Identify which cell holds the provided text, then report its (X, Y) central coordinate. 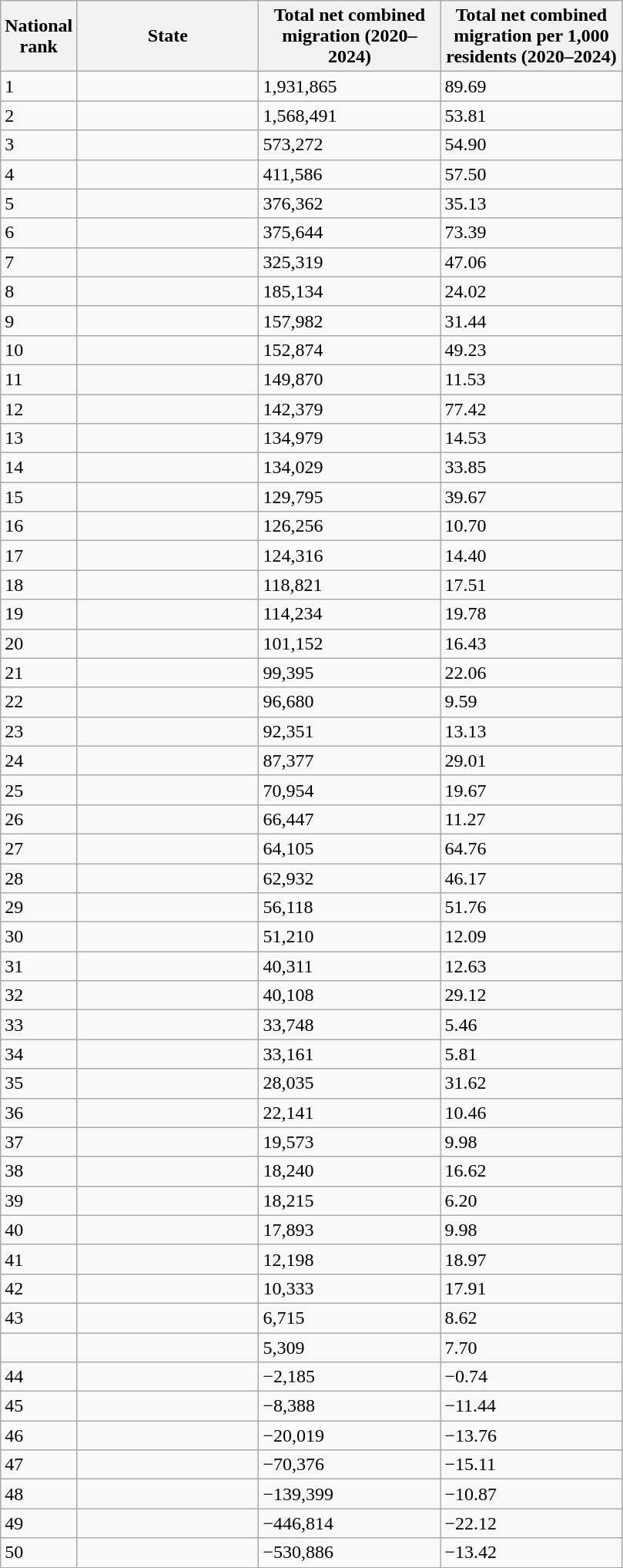
56,118 (350, 908)
−446,814 (350, 1523)
25 (39, 790)
51.76 (531, 908)
1 (39, 86)
40,108 (350, 996)
73.39 (531, 233)
19 (39, 614)
18,240 (350, 1171)
92,351 (350, 731)
−10.87 (531, 1494)
6.20 (531, 1200)
99,395 (350, 673)
5.46 (531, 1025)
20 (39, 643)
16 (39, 526)
185,134 (350, 291)
35.13 (531, 203)
33.85 (531, 468)
44 (39, 1377)
−8,388 (350, 1406)
40,311 (350, 966)
49 (39, 1523)
3 (39, 145)
39.67 (531, 497)
77.42 (531, 409)
14.53 (531, 438)
15 (39, 497)
134,979 (350, 438)
54.90 (531, 145)
96,680 (350, 702)
10 (39, 350)
23 (39, 731)
33,748 (350, 1025)
411,586 (350, 174)
22,141 (350, 1113)
33,161 (350, 1054)
40 (39, 1230)
17,893 (350, 1230)
31.62 (531, 1083)
142,379 (350, 409)
19,573 (350, 1142)
64.76 (531, 848)
21 (39, 673)
124,316 (350, 556)
12,198 (350, 1259)
7 (39, 262)
17 (39, 556)
−15.11 (531, 1465)
62,932 (350, 878)
376,362 (350, 203)
101,152 (350, 643)
12 (39, 409)
−2,185 (350, 1377)
11.27 (531, 819)
28,035 (350, 1083)
149,870 (350, 379)
1,568,491 (350, 116)
−22.12 (531, 1523)
30 (39, 937)
42 (39, 1288)
36 (39, 1113)
6,715 (350, 1318)
Total net combined migration per 1,000 residents (2020–2024) (531, 36)
29 (39, 908)
375,644 (350, 233)
66,447 (350, 819)
114,234 (350, 614)
17.51 (531, 585)
28 (39, 878)
39 (39, 1200)
157,982 (350, 321)
Total net combined migration (2020–2024) (350, 36)
−11.44 (531, 1406)
45 (39, 1406)
152,874 (350, 350)
32 (39, 996)
89.69 (531, 86)
1,931,865 (350, 86)
4 (39, 174)
−139,399 (350, 1494)
47.06 (531, 262)
46 (39, 1435)
18,215 (350, 1200)
27 (39, 848)
9 (39, 321)
8 (39, 291)
State (168, 36)
33 (39, 1025)
19.67 (531, 790)
10.70 (531, 526)
14 (39, 468)
573,272 (350, 145)
National rank (39, 36)
13.13 (531, 731)
9.59 (531, 702)
70,954 (350, 790)
22 (39, 702)
22.06 (531, 673)
31.44 (531, 321)
49.23 (531, 350)
−0.74 (531, 1377)
35 (39, 1083)
11.53 (531, 379)
87,377 (350, 760)
12.63 (531, 966)
46.17 (531, 878)
26 (39, 819)
118,821 (350, 585)
126,256 (350, 526)
5.81 (531, 1054)
24.02 (531, 291)
−13.42 (531, 1553)
−20,019 (350, 1435)
43 (39, 1318)
31 (39, 966)
19.78 (531, 614)
24 (39, 760)
14.40 (531, 556)
8.62 (531, 1318)
5,309 (350, 1348)
18 (39, 585)
50 (39, 1553)
325,319 (350, 262)
16.43 (531, 643)
17.91 (531, 1288)
41 (39, 1259)
13 (39, 438)
29.01 (531, 760)
2 (39, 116)
53.81 (531, 116)
64,105 (350, 848)
37 (39, 1142)
7.70 (531, 1348)
6 (39, 233)
48 (39, 1494)
12.09 (531, 937)
129,795 (350, 497)
29.12 (531, 996)
57.50 (531, 174)
18.97 (531, 1259)
10.46 (531, 1113)
−13.76 (531, 1435)
134,029 (350, 468)
34 (39, 1054)
47 (39, 1465)
10,333 (350, 1288)
51,210 (350, 937)
11 (39, 379)
38 (39, 1171)
−530,886 (350, 1553)
16.62 (531, 1171)
5 (39, 203)
−70,376 (350, 1465)
